From the cell containing the given text, extract its center point as [x, y] coordinate. 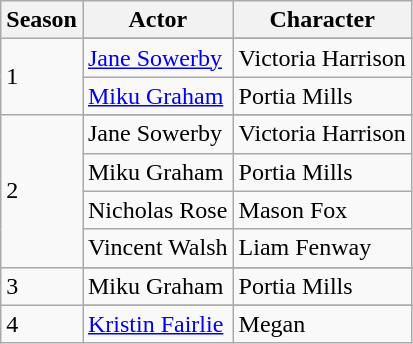
Liam Fenway [322, 248]
4 [42, 324]
Vincent Walsh [158, 248]
1 [42, 77]
2 [42, 191]
Character [322, 20]
Mason Fox [322, 210]
Megan [322, 324]
Kristin Fairlie [158, 324]
Nicholas Rose [158, 210]
Actor [158, 20]
3 [42, 286]
Season [42, 20]
